Provide the [x, y] coordinate of the cell's center where the given text is located.  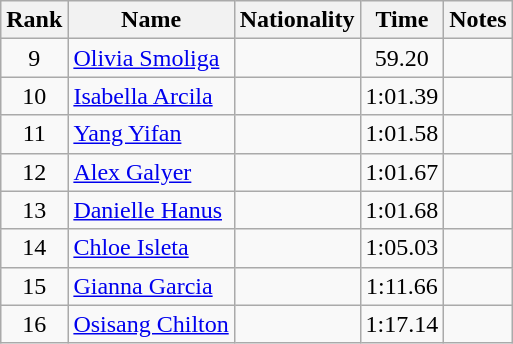
Danielle Hanus [151, 210]
16 [34, 324]
1:05.03 [402, 248]
15 [34, 286]
1:17.14 [402, 324]
Time [402, 20]
1:01.68 [402, 210]
Olivia Smoliga [151, 58]
13 [34, 210]
10 [34, 96]
1:11.66 [402, 286]
1:01.58 [402, 134]
59.20 [402, 58]
9 [34, 58]
11 [34, 134]
Isabella Arcila [151, 96]
Yang Yifan [151, 134]
1:01.39 [402, 96]
Osisang Chilton [151, 324]
Alex Galyer [151, 172]
14 [34, 248]
Chloe Isleta [151, 248]
Nationality [297, 20]
12 [34, 172]
Gianna Garcia [151, 286]
1:01.67 [402, 172]
Rank [34, 20]
Name [151, 20]
Notes [478, 20]
